Determine the [x, y] coordinate at the center of the cell enclosing the given text.  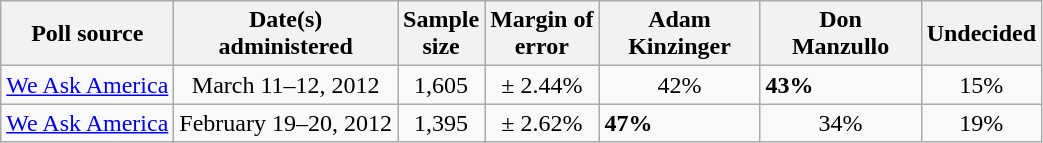
1,605 [442, 85]
47% [680, 123]
Samplesize [442, 34]
42% [680, 85]
February 19–20, 2012 [286, 123]
34% [840, 123]
Poll source [88, 34]
15% [981, 85]
± 2.44% [542, 85]
19% [981, 123]
Undecided [981, 34]
Margin oferror [542, 34]
Date(s)administered [286, 34]
March 11–12, 2012 [286, 85]
DonManzullo [840, 34]
1,395 [442, 123]
AdamKinzinger [680, 34]
± 2.62% [542, 123]
43% [840, 85]
